Search for the cell housing the specified text and yield its [X, Y] center coordinate. 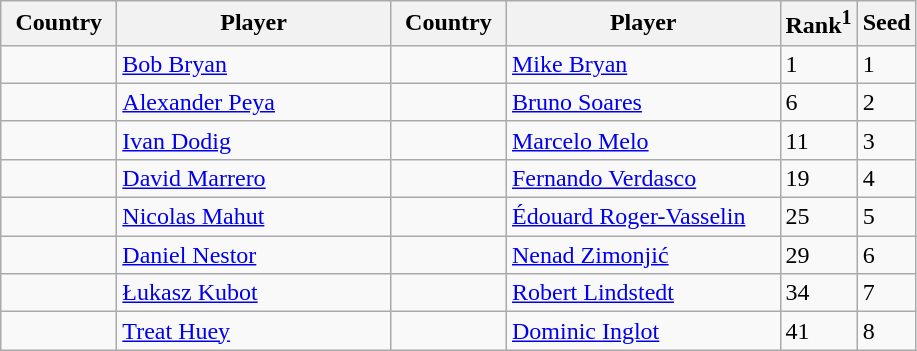
Łukasz Kubot [254, 293]
Rank1 [818, 24]
41 [818, 331]
Dominic Inglot [643, 331]
Daniel Nestor [254, 255]
Édouard Roger-Vasselin [643, 217]
Nenad Zimonjić [643, 255]
Bruno Soares [643, 102]
David Marrero [254, 178]
Treat Huey [254, 331]
4 [886, 178]
Mike Bryan [643, 64]
19 [818, 178]
Seed [886, 24]
Ivan Dodig [254, 140]
5 [886, 217]
11 [818, 140]
Robert Lindstedt [643, 293]
34 [818, 293]
Bob Bryan [254, 64]
Alexander Peya [254, 102]
2 [886, 102]
3 [886, 140]
29 [818, 255]
Marcelo Melo [643, 140]
7 [886, 293]
8 [886, 331]
Fernando Verdasco [643, 178]
Nicolas Mahut [254, 217]
25 [818, 217]
